Extract the [X, Y] coordinate from the center of the cell holding the provided text.  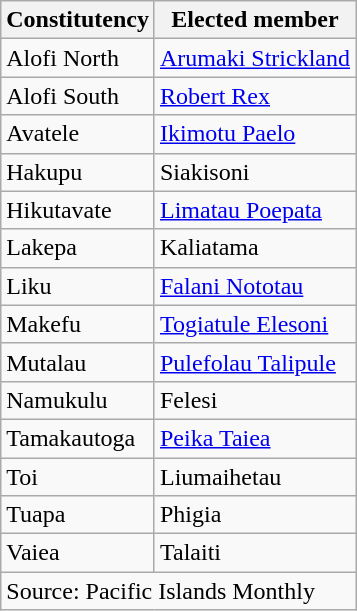
Arumaki Strickland [254, 58]
Avatele [78, 134]
Lakepa [78, 248]
Namukulu [78, 400]
Tuapa [78, 515]
Hikutavate [78, 210]
Siakisoni [254, 172]
Constitutency [78, 20]
Liumaihetau [254, 477]
Mutalau [78, 362]
Makefu [78, 324]
Toi [78, 477]
Peika Taiea [254, 438]
Source: Pacific Islands Monthly [178, 591]
Talaiti [254, 553]
Robert Rex [254, 96]
Elected member [254, 20]
Kaliatama [254, 248]
Limatau Poepata [254, 210]
Vaiea [78, 553]
Pulefolau Talipule [254, 362]
Felesi [254, 400]
Tamakautoga [78, 438]
Phigia [254, 515]
Falani Nototau [254, 286]
Alofi North [78, 58]
Togiatule Elesoni [254, 324]
Hakupu [78, 172]
Liku [78, 286]
Ikimotu Paelo [254, 134]
Alofi South [78, 96]
